Identify which cell holds the provided text, then report its (X, Y) central coordinate. 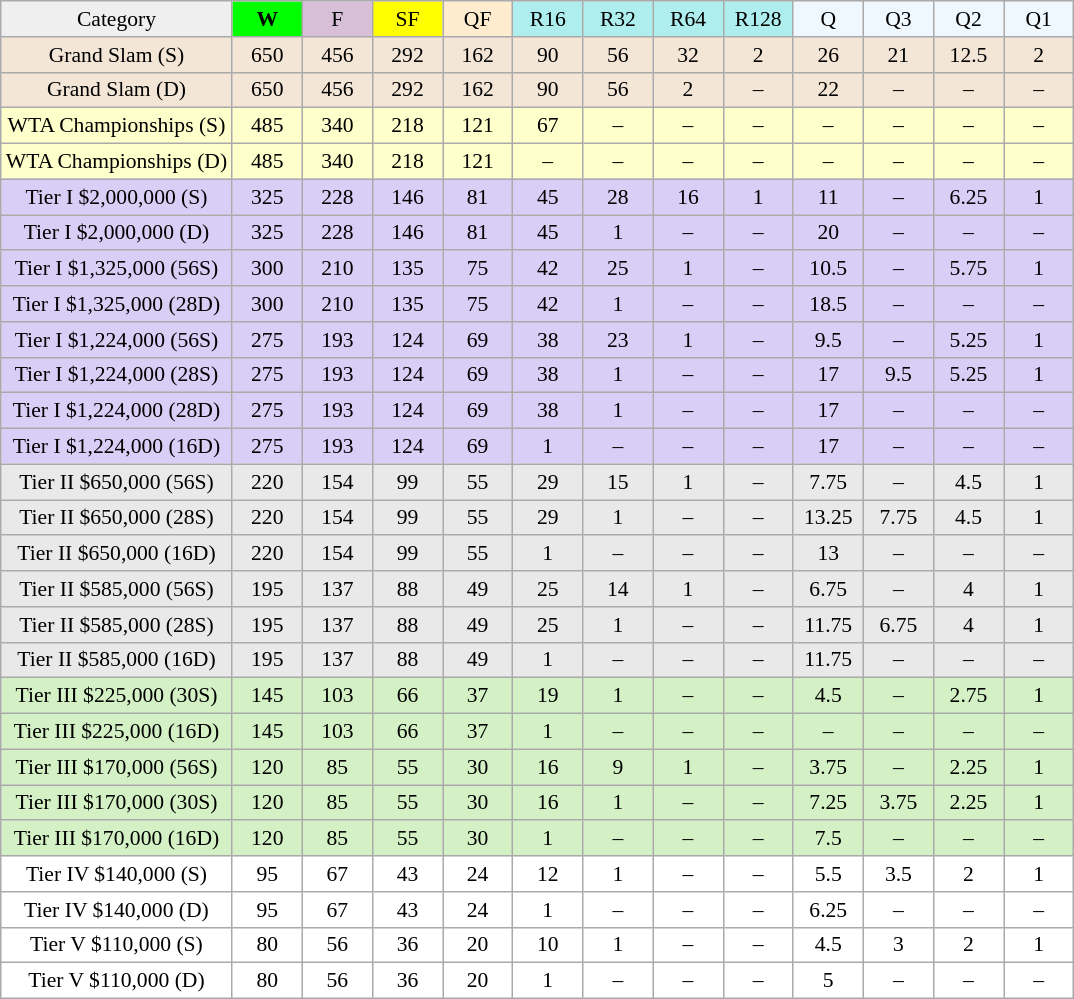
Tier II $650,000 (28S) (116, 518)
Grand Slam (S) (116, 55)
W (267, 19)
Q (828, 19)
Tier III $225,000 (16D) (116, 732)
10.5 (828, 269)
13 (828, 554)
R64 (688, 19)
R128 (758, 19)
Tier I $2,000,000 (D) (116, 233)
SF (407, 19)
18.5 (828, 304)
Tier II $650,000 (16D) (116, 554)
Tier I $1,224,000 (16D) (116, 447)
Tier III $170,000 (16D) (116, 839)
Q2 (968, 19)
5.5 (828, 874)
R16 (548, 19)
Tier III $225,000 (30S) (116, 696)
Tier IV $140,000 (S) (116, 874)
12.5 (968, 55)
Tier II $650,000 (56S) (116, 482)
26 (828, 55)
28 (618, 197)
Tier I $1,224,000 (28S) (116, 375)
Tier IV $140,000 (D) (116, 910)
5 (828, 981)
R32 (618, 19)
Tier V $110,000 (D) (116, 981)
32 (688, 55)
7.25 (828, 803)
5.75 (968, 269)
Tier III $170,000 (56S) (116, 767)
19 (548, 696)
Q1 (1039, 19)
Tier III $170,000 (30S) (116, 803)
F (337, 19)
11 (828, 197)
Tier II $585,000 (56S) (116, 589)
Q3 (898, 19)
14 (618, 589)
21 (898, 55)
Tier I $2,000,000 (S) (116, 197)
10 (548, 945)
Tier I $1,224,000 (56S) (116, 340)
13.25 (828, 518)
22 (828, 90)
QF (478, 19)
WTA Championships (D) (116, 162)
Category (116, 19)
2.75 (968, 696)
WTA Championships (S) (116, 126)
23 (618, 340)
Tier V $110,000 (S) (116, 945)
3.5 (898, 874)
15 (618, 482)
Tier II $585,000 (16D) (116, 660)
Tier II $585,000 (28S) (116, 625)
Tier I $1,325,000 (56S) (116, 269)
9 (618, 767)
12 (548, 874)
Tier I $1,325,000 (28D) (116, 304)
Grand Slam (D) (116, 90)
Tier I $1,224,000 (28D) (116, 411)
3 (898, 945)
7.5 (828, 839)
